Output the [x, y] coordinate of the center of the cell containing the given text.  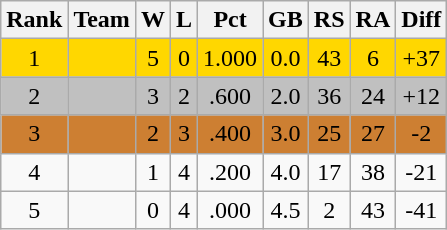
25 [329, 134]
24 [373, 96]
Pct [230, 20]
2.0 [286, 96]
Rank [34, 20]
.600 [230, 96]
6 [373, 58]
36 [329, 96]
.200 [230, 172]
W [152, 20]
3.0 [286, 134]
Diff [422, 20]
27 [373, 134]
+37 [422, 58]
+12 [422, 96]
L [184, 20]
.000 [230, 210]
.400 [230, 134]
0.0 [286, 58]
1.000 [230, 58]
4.5 [286, 210]
Team [102, 20]
-21 [422, 172]
17 [329, 172]
GB [286, 20]
RS [329, 20]
-41 [422, 210]
4.0 [286, 172]
-2 [422, 134]
38 [373, 172]
RA [373, 20]
